Locate the cell with the specified text and output its [X, Y] center coordinate. 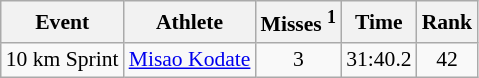
31:40.2 [378, 60]
3 [298, 60]
Athlete [190, 22]
Event [62, 22]
Time [378, 22]
10 km Sprint [62, 60]
Rank [448, 22]
Misses 1 [298, 22]
42 [448, 60]
Misao Kodate [190, 60]
